Return [x, y] of the center of cell containing provided text 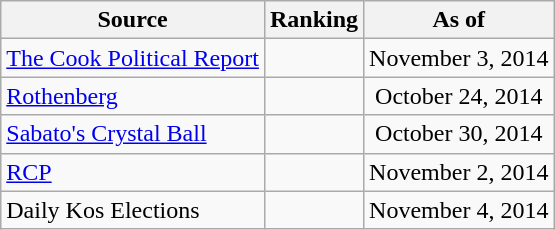
October 24, 2014 [459, 96]
Daily Kos Elections [133, 210]
RCP [133, 172]
Source [133, 20]
Rothenberg [133, 96]
Sabato's Crystal Ball [133, 134]
Ranking [314, 20]
October 30, 2014 [459, 134]
November 4, 2014 [459, 210]
November 3, 2014 [459, 58]
The Cook Political Report [133, 58]
As of [459, 20]
November 2, 2014 [459, 172]
